Detect which cell encompasses the target text, then output its (X, Y) center coordinate. 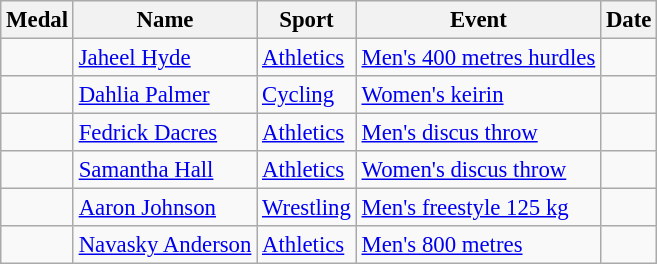
Samantha Hall (164, 170)
Fedrick Dacres (164, 133)
Dahlia Palmer (164, 95)
Aaron Johnson (164, 208)
Women's discus throw (478, 170)
Women's keirin (478, 95)
Medal (38, 20)
Cycling (307, 95)
Date (629, 20)
Jaheel Hyde (164, 58)
Men's freestyle 125 kg (478, 208)
Name (164, 20)
Wrestling (307, 208)
Men's 400 metres hurdles (478, 58)
Sport (307, 20)
Event (478, 20)
Navasky Anderson (164, 245)
Men's 800 metres (478, 245)
Men's discus throw (478, 133)
